Locate the cell with the specified text and output its (X, Y) center coordinate. 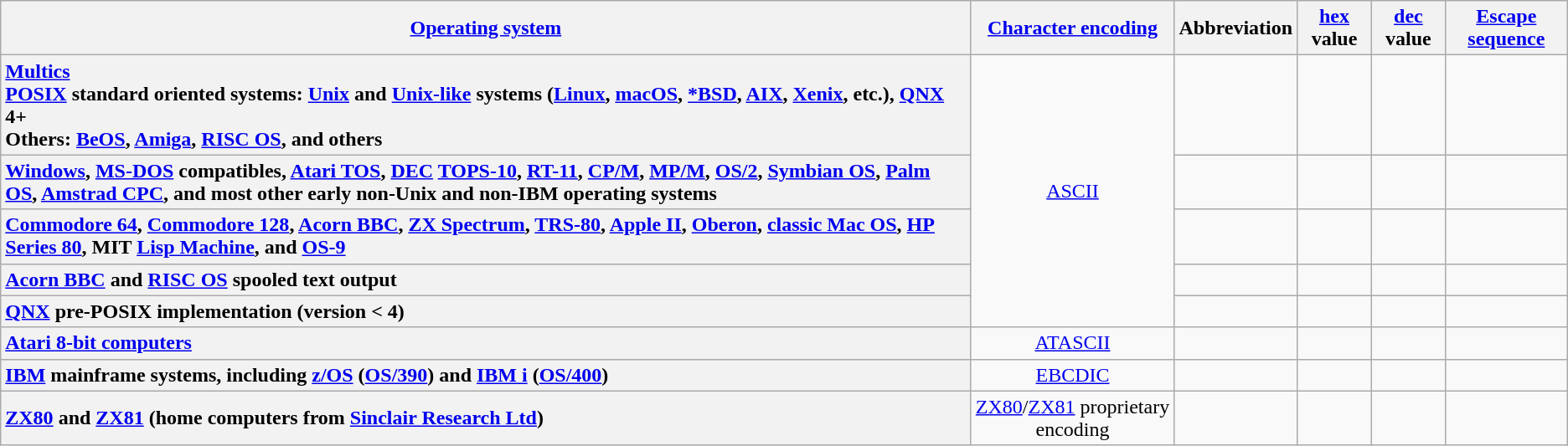
dec value (1408, 28)
IBM mainframe systems, including z/OS (OS/390) and IBM i (OS/400) (486, 375)
Abbreviation (1236, 28)
ASCII (1072, 191)
Acorn BBC and RISC OS spooled text output (486, 279)
EBCDIC (1072, 375)
ZX80 and ZX81 (home computers from Sinclair Research Ltd) (486, 418)
ATASCII (1072, 343)
Atari 8-bit computers (486, 343)
ZX80/ZX81 proprietary encoding (1072, 418)
QNX pre-POSIX implementation (version < 4) (486, 311)
Commodore 64, Commodore 128, Acorn BBC, ZX Spectrum, TRS-80, Apple II, Oberon, classic Mac OS, HP Series 80, MIT Lisp Machine, and OS-9 (486, 236)
Operating system (486, 28)
Escape sequence (1506, 28)
hex value (1335, 28)
Character encoding (1072, 28)
